Identify which cell holds the provided text, then report its [x, y] central coordinate. 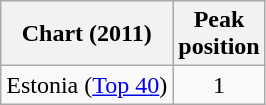
1 [219, 85]
Estonia (Top 40) [87, 85]
Chart (2011) [87, 34]
Peakposition [219, 34]
